Find where the given text appears and provide that cell's center as [X, Y] coordinate. 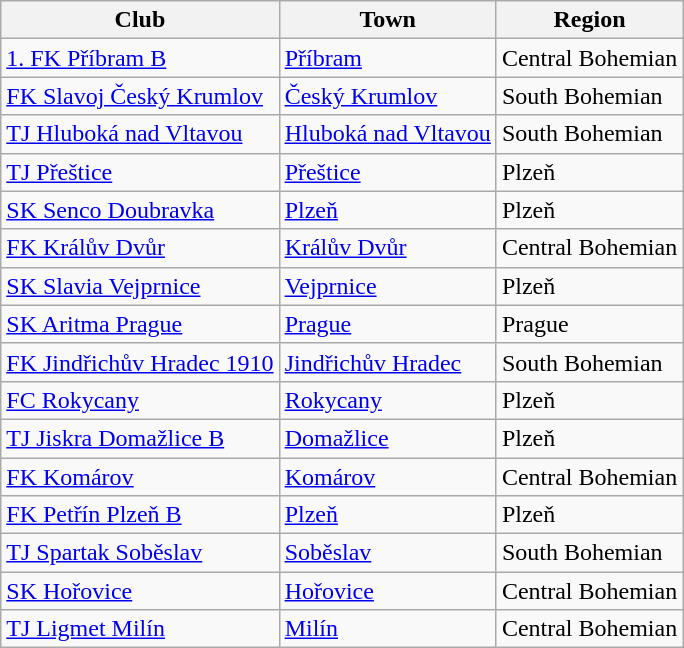
FK Komárov [140, 477]
SK Hořovice [140, 591]
Town [388, 20]
TJ Ligmet Milín [140, 629]
Králův Dvůr [388, 248]
Rokycany [388, 400]
Český Krumlov [388, 96]
FK Petřín Plzeň B [140, 515]
Hořovice [388, 591]
SK Aritma Prague [140, 324]
Hluboká nad Vltavou [388, 134]
Region [589, 20]
FK Jindřichův Hradec 1910 [140, 362]
Přeštice [388, 172]
Milín [388, 629]
FK Slavoj Český Krumlov [140, 96]
FK Králův Dvůr [140, 248]
Příbram [388, 58]
Jindřichův Hradec [388, 362]
Domažlice [388, 438]
TJ Hluboká nad Vltavou [140, 134]
Club [140, 20]
Komárov [388, 477]
Vejprnice [388, 286]
TJ Jiskra Domažlice B [140, 438]
SK Senco Doubravka [140, 210]
TJ Přeštice [140, 172]
SK Slavia Vejprnice [140, 286]
TJ Spartak Soběslav [140, 553]
1. FK Příbram B [140, 58]
Soběslav [388, 553]
FC Rokycany [140, 400]
